Extract the (X, Y) coordinate from the center of the cell holding the provided text.  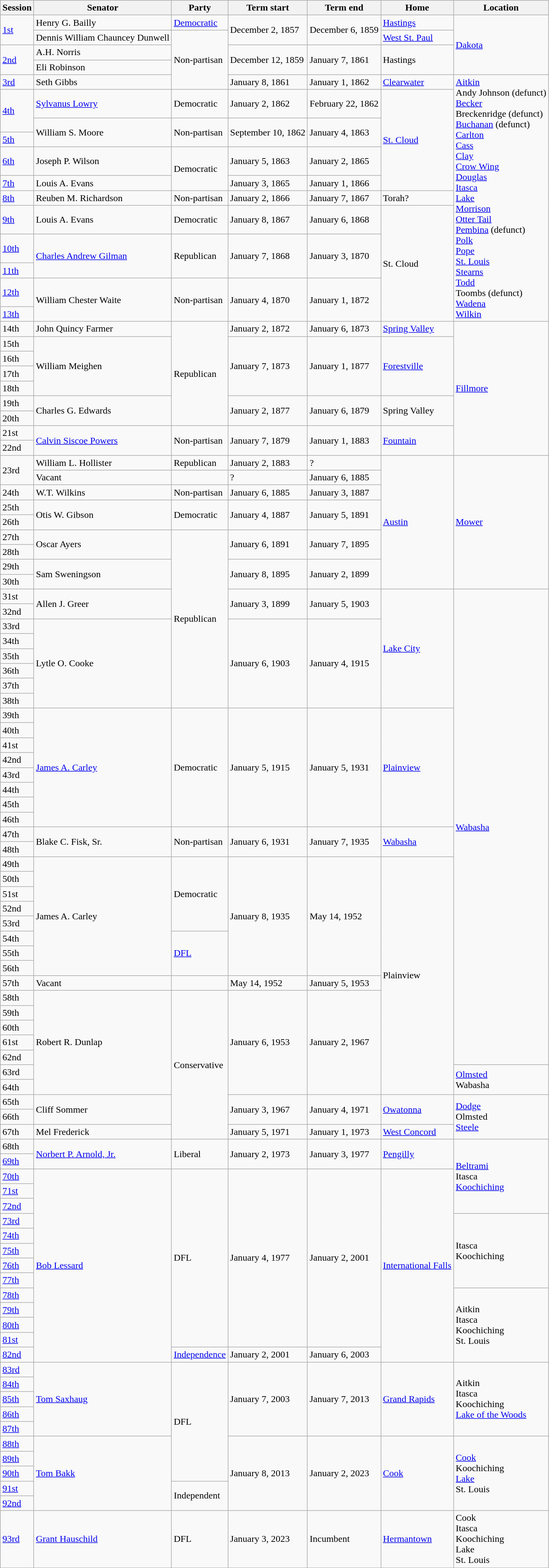
41st (17, 745)
Sylvanus Lowry (103, 104)
January 7, 2003 (268, 1399)
27th (17, 537)
January 5, 1971 (268, 1131)
19th (17, 403)
January 1, 1872 (344, 300)
15th (17, 344)
93rd (17, 1539)
59th (17, 1013)
Forestville (417, 366)
January 2, 1872 (268, 329)
January 8, 1935 (268, 916)
January 3, 2023 (268, 1539)
28th (17, 552)
50th (17, 879)
7th (17, 183)
January 2, 1865 (344, 161)
29th (17, 567)
January 2, 1973 (268, 1154)
January 3, 1865 (268, 183)
9th (17, 220)
CookKoochichingLakeSt. Louis (501, 1473)
Liberal (200, 1154)
39th (17, 715)
75th (17, 1250)
Pengilly (417, 1154)
January 6, 1903 (268, 663)
January 2, 1967 (344, 1042)
88th (17, 1444)
Senator (103, 8)
Conservative (200, 1065)
11th (17, 270)
90th (17, 1473)
Fountain (417, 441)
January 2, 2023 (344, 1473)
42nd (17, 760)
January 5, 1863 (268, 161)
Dennis William Chauncey Dunwell (103, 37)
January 1, 1973 (344, 1131)
84th (17, 1384)
69th (17, 1161)
71st (17, 1191)
57th (17, 983)
76th (17, 1265)
Calvin Siscoe Powers (103, 441)
January 2, 1862 (268, 104)
Grant Hauschild (103, 1539)
International Falls (417, 1265)
47th (17, 834)
Clearwater (417, 82)
January 7, 1873 (268, 366)
44th (17, 790)
Location (501, 8)
January 7, 2013 (344, 1399)
September 10, 1862 (268, 133)
Party (200, 8)
Home (417, 8)
Reuben M. Richardson (103, 198)
Lake City (417, 648)
4th (17, 111)
December 2, 1857 (268, 30)
40th (17, 730)
William Meighen (103, 366)
January 6, 1868 (344, 220)
Term start (268, 8)
5th (17, 139)
87th (17, 1429)
48th (17, 849)
William Chester Waite (103, 300)
12th (17, 292)
6th (17, 161)
Tom Bakk (103, 1473)
77th (17, 1280)
January 1, 1877 (344, 366)
72nd (17, 1206)
37th (17, 686)
20th (17, 418)
74th (17, 1236)
34th (17, 641)
3rd (17, 82)
Term end (344, 8)
Fillmore (501, 388)
32nd (17, 611)
January 2, 1883 (268, 463)
Mel Frederick (103, 1131)
CookItascaKoochichingLakeSt. Louis (501, 1539)
January 6, 1873 (344, 329)
33rd (17, 626)
83rd (17, 1370)
ItascaKoochiching (501, 1250)
February 22, 1862 (344, 104)
Joseph P. Wilson (103, 161)
70th (17, 1176)
January 7, 1861 (344, 60)
23rd (17, 470)
58th (17, 998)
85th (17, 1399)
22nd (17, 448)
January 3, 1899 (268, 604)
Owatonna (417, 1109)
Sam Sweningson (103, 574)
Eli Robinson (103, 67)
Robert R. Dunlap (103, 1042)
36th (17, 671)
January 1, 1866 (344, 183)
64th (17, 1087)
December 6, 1859 (344, 30)
82nd (17, 1354)
January 8, 1861 (268, 82)
William S. Moore (103, 133)
56th (17, 968)
80th (17, 1325)
Henry G. Bailly (103, 23)
61st (17, 1042)
31st (17, 596)
43rd (17, 775)
John Quincy Farmer (103, 329)
William L. Hollister (103, 463)
BeltramiItascaKoochiching (501, 1176)
January 3, 1887 (344, 492)
10th (17, 249)
86th (17, 1414)
Dakota (501, 45)
January 7, 1935 (344, 842)
January 3, 1870 (344, 256)
51st (17, 894)
45th (17, 805)
January 7, 1867 (344, 198)
January 1, 1883 (344, 441)
Seth Gibbs (103, 82)
1st (17, 30)
73rd (17, 1221)
W.T. Wilkins (103, 492)
92nd (17, 1503)
Norbert P. Arnold, Jr. (103, 1154)
Grand Rapids (417, 1399)
14th (17, 329)
Torah? (417, 198)
67th (17, 1131)
January 2, 1899 (344, 574)
January 8, 1867 (268, 220)
16th (17, 359)
January 5, 1915 (268, 767)
January 5, 1891 (344, 515)
Hermantown (417, 1539)
78th (17, 1295)
January 6, 1953 (268, 1042)
January 6, 1891 (268, 544)
55th (17, 953)
68th (17, 1147)
January 7, 1868 (268, 256)
66th (17, 1117)
Charles G. Edwards (103, 410)
54th (17, 938)
8th (17, 198)
January 7, 1879 (268, 441)
49th (17, 864)
January 6, 1931 (268, 842)
January 4, 1870 (268, 300)
Charles Andrew Gilman (103, 256)
Blake C. Fisk, Sr. (103, 842)
January 4, 1887 (268, 515)
24th (17, 492)
17th (17, 373)
89th (17, 1459)
60th (17, 1027)
January 1, 1862 (344, 82)
Allen J. Greer (103, 604)
38th (17, 701)
January 4, 1977 (268, 1258)
January 8, 1895 (268, 574)
West St. Paul (417, 37)
52nd (17, 909)
Bob Lessard (103, 1265)
21st (17, 433)
January 8, 2013 (268, 1473)
AitkinItascaKoochichingSt. Louis (501, 1325)
Austin (417, 523)
January 5, 1903 (344, 604)
Cook (417, 1473)
Oscar Ayers (103, 544)
January 5, 1931 (344, 767)
81st (17, 1340)
DodgeOlmstedSteele (501, 1117)
January 2, 1866 (268, 198)
January 2, 1877 (268, 410)
53rd (17, 924)
Lytle O. Cooke (103, 663)
26th (17, 522)
13th (17, 314)
January 6, 1879 (344, 410)
Incumbent (344, 1539)
AitkinItascaKoochichingLake of the Woods (501, 1399)
January 5, 1953 (344, 983)
62nd (17, 1057)
46th (17, 819)
January 4, 1863 (344, 133)
25th (17, 507)
79th (17, 1310)
West Concord (417, 1131)
Session (17, 8)
65th (17, 1102)
30th (17, 582)
18th (17, 388)
January 3, 1967 (268, 1109)
December 12, 1859 (268, 60)
A.H. Norris (103, 52)
Otis W. Gibson (103, 515)
35th (17, 656)
91st (17, 1488)
63rd (17, 1072)
January 4, 1971 (344, 1109)
Tom Saxhaug (103, 1399)
Independent (200, 1496)
January 6, 2003 (344, 1354)
January 7, 1895 (344, 544)
Independence (200, 1354)
2nd (17, 60)
Mower (501, 523)
January 4, 1915 (344, 663)
January 3, 1977 (344, 1154)
Cliff Sommer (103, 1109)
OlmstedWabasha (501, 1079)
